Capture the cell that displays the provided text and extract its [X, Y] central coordinate. 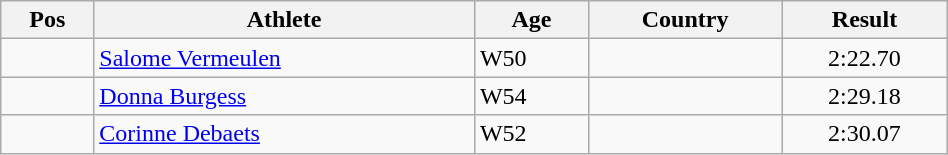
Athlete [284, 20]
Result [865, 20]
Corinne Debaets [284, 134]
Age [531, 20]
Salome Vermeulen [284, 58]
Pos [48, 20]
2:30.07 [865, 134]
Donna Burgess [284, 96]
2:22.70 [865, 58]
W52 [531, 134]
W50 [531, 58]
2:29.18 [865, 96]
W54 [531, 96]
Country [686, 20]
